Determine the (x, y) coordinate at the center of the cell enclosing the given text.  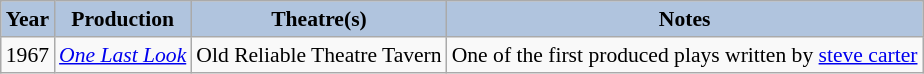
Theatre(s) (318, 19)
1967 (28, 55)
Notes (685, 19)
One Last Look (122, 55)
One of the first produced plays written by steve carter (685, 55)
Production (122, 19)
Old Reliable Theatre Tavern (318, 55)
Year (28, 19)
